Determine the (X, Y) coordinate at the center of the cell enclosing the given text.  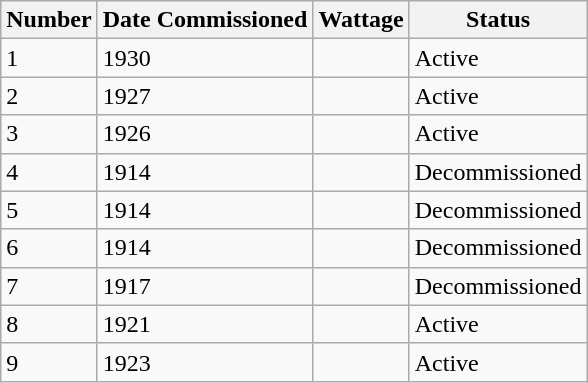
1 (49, 58)
Status (498, 20)
Wattage (361, 20)
3 (49, 134)
6 (49, 248)
1921 (205, 324)
9 (49, 362)
Number (49, 20)
7 (49, 286)
4 (49, 172)
1927 (205, 96)
8 (49, 324)
2 (49, 96)
Date Commissioned (205, 20)
1923 (205, 362)
1926 (205, 134)
5 (49, 210)
1930 (205, 58)
1917 (205, 286)
